Scan for the cell matching the given text and deliver its (x, y) coordinate at center. 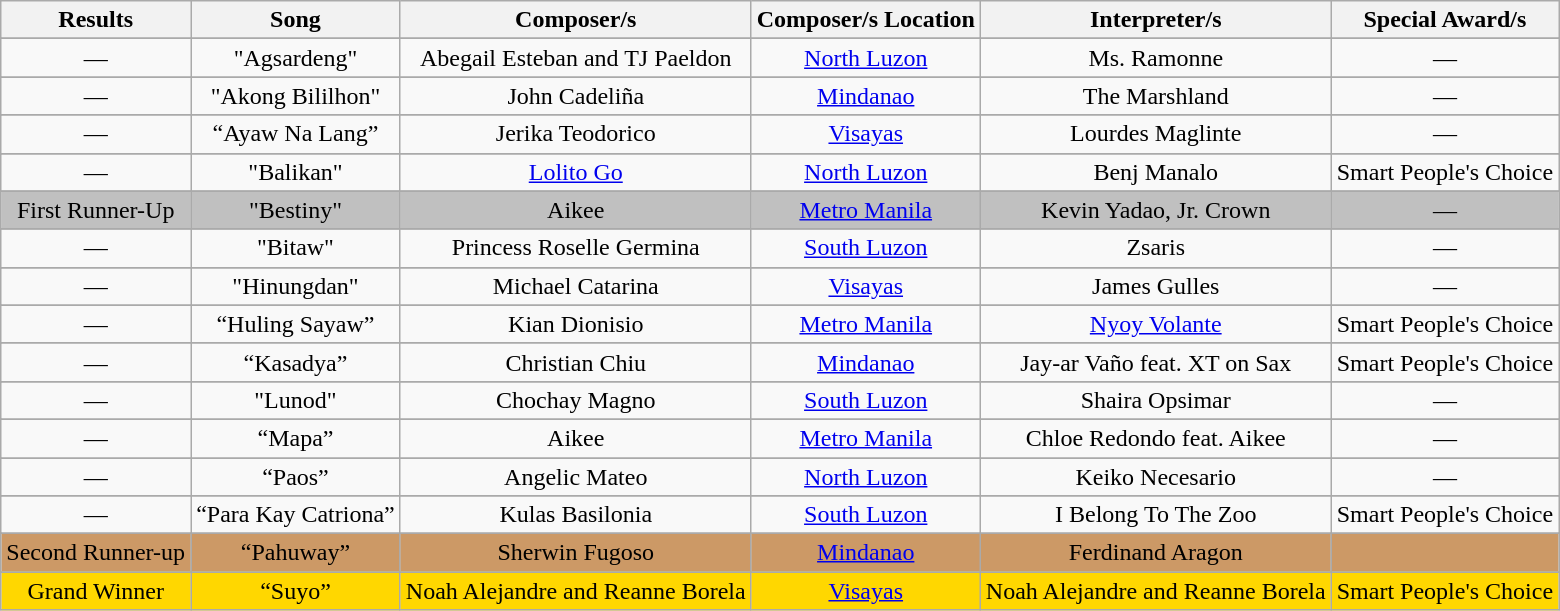
"Lunod" (296, 400)
“Pahuway” (296, 553)
“Huling Sayaw” (296, 324)
John Cadeliña (576, 96)
Ferdinand Aragon (1156, 553)
Zsaris (1156, 248)
Chochay Magno (576, 400)
Song (296, 20)
Michael Catarina (576, 286)
Second Runner-up (96, 553)
"Bestiny" (296, 210)
I Belong To The Zoo (1156, 515)
Keiko Necesario (1156, 477)
Jerika Teodorico (576, 134)
Interpreter/s (1156, 20)
Ms. Ramonne (1156, 58)
Kian Dionisio (576, 324)
“Mapa” (296, 438)
Jay-ar Vaño feat. XT on Sax (1156, 362)
Sherwin Fugoso (576, 553)
“Kasadya” (296, 362)
“Ayaw Na Lang” (296, 134)
“Para Kay Catriona” (296, 515)
"Akong Bililhon" (296, 96)
“Paos” (296, 477)
Angelic Mateo (576, 477)
Abegail Esteban and TJ Paeldon (576, 58)
Benj Manalo (1156, 172)
"Agsardeng" (296, 58)
"Hinungdan" (296, 286)
Chloe Redondo feat. Aikee (1156, 438)
Kulas Basilonia (576, 515)
Shaira Opsimar (1156, 400)
"Bitaw" (296, 248)
Composer/s (576, 20)
"Balikan" (296, 172)
Composer/s Location (866, 20)
Kevin Yadao, Jr. Crown (1156, 210)
First Runner-Up (96, 210)
The Marshland (1156, 96)
Lourdes Maglinte (1156, 134)
Lolito Go (576, 172)
“Suyo” (296, 591)
Results (96, 20)
Christian Chiu (576, 362)
Special Award/s (1444, 20)
Nyoy Volante (1156, 324)
Princess Roselle Germina (576, 248)
Grand Winner (96, 591)
James Gulles (1156, 286)
